Provide the [x, y] coordinate of the cell's center where the given text is located.  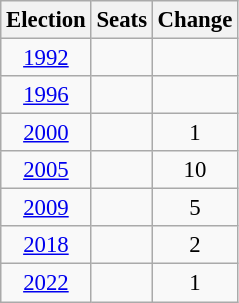
Election [46, 20]
1996 [46, 95]
5 [194, 208]
2 [194, 245]
Change [194, 20]
2018 [46, 245]
2005 [46, 170]
10 [194, 170]
2022 [46, 283]
1992 [46, 58]
2009 [46, 208]
Seats [122, 20]
2000 [46, 133]
